Pinpoint the cell where the given text exists, returning its (X, Y) midpoint coordinate. 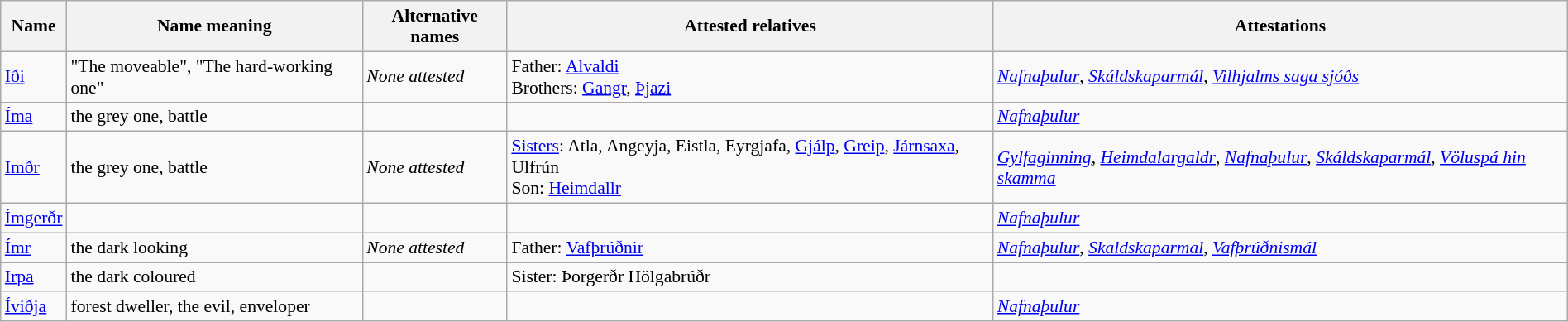
Name (34, 26)
Gylfaginning, Heimdalargaldr, Nafnaþulur, Skáldskaparmál, Völuspá hin skamma (1280, 167)
Iði (34, 76)
forest dweller, the evil, enveloper (214, 307)
Ímr (34, 248)
"The moveable", "The hard-working one" (214, 76)
Father: Alvaldi Brothers: Gangr, Þjazi (749, 76)
Imðr (34, 167)
Name meaning (214, 26)
Nafnaþulur, Skaldskaparmal, Vafþrúðnismál (1280, 248)
Attestations (1280, 26)
Sisters: Atla, Angeyja, Eistla, Eyrgjafa, Gjálp, Greip, Járnsaxa, Ulfrún Son: Heimdallr (749, 167)
the dark coloured (214, 277)
Attested relatives (749, 26)
Irpa (34, 277)
the dark looking (214, 248)
Nafnaþulur, Skáldskaparmál, Vilhjalms saga sjóðs (1280, 76)
Ímgerðr (34, 219)
Alternative names (435, 26)
Íma (34, 117)
Sister: Þorgerðr Hölgabrúðr (749, 277)
Father: Vafþrúðnir (749, 248)
Íviðja (34, 307)
